Scan for the cell matching the given text and deliver its [X, Y] coordinate at center. 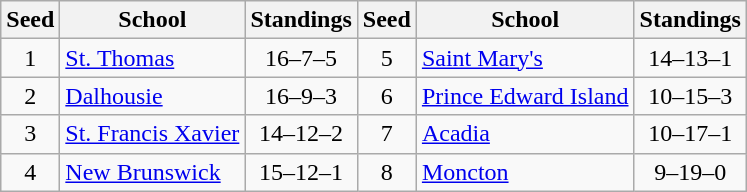
6 [386, 96]
3 [30, 134]
2 [30, 96]
Prince Edward Island [525, 96]
Moncton [525, 172]
14–13–1 [690, 58]
1 [30, 58]
St. Thomas [152, 58]
9–19–0 [690, 172]
Acadia [525, 134]
St. Francis Xavier [152, 134]
4 [30, 172]
15–12–1 [301, 172]
16–7–5 [301, 58]
Saint Mary's [525, 58]
7 [386, 134]
8 [386, 172]
10–15–3 [690, 96]
New Brunswick [152, 172]
16–9–3 [301, 96]
5 [386, 58]
10–17–1 [690, 134]
14–12–2 [301, 134]
Dalhousie [152, 96]
